Find where the given text appears and provide that cell's center as [X, Y] coordinate. 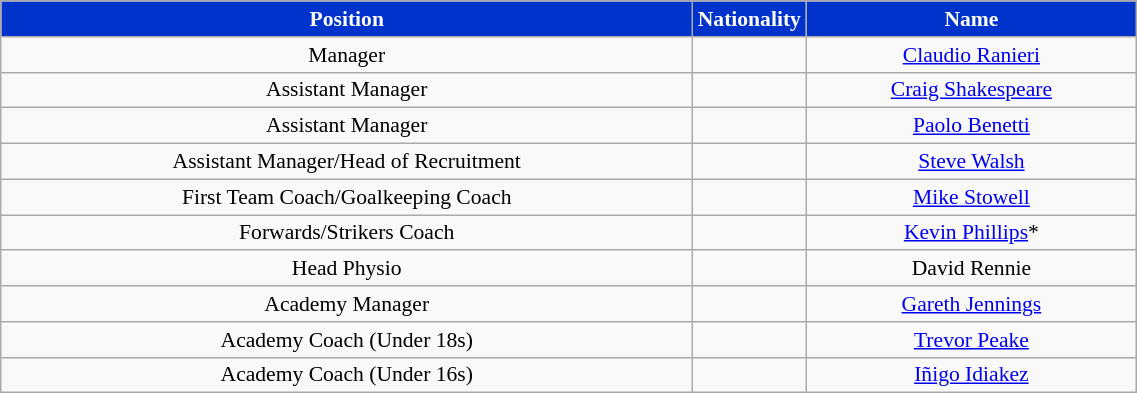
Iñigo Idiakez [972, 375]
Trevor Peake [972, 340]
Academy Coach (Under 18s) [347, 340]
Mike Stowell [972, 197]
Steve Walsh [972, 162]
Manager [347, 55]
Kevin Phillips* [972, 233]
Academy Coach (Under 16s) [347, 375]
Nationality [750, 19]
Claudio Ranieri [972, 55]
Head Physio [347, 269]
David Rennie [972, 269]
First Team Coach/Goalkeeping Coach [347, 197]
Paolo Benetti [972, 126]
Craig Shakespeare [972, 90]
Assistant Manager/Head of Recruitment [347, 162]
Academy Manager [347, 304]
Forwards/Strikers Coach [347, 233]
Position [347, 19]
Name [972, 19]
Gareth Jennings [972, 304]
